Pinpoint the cell where the given text exists, returning its [X, Y] midpoint coordinate. 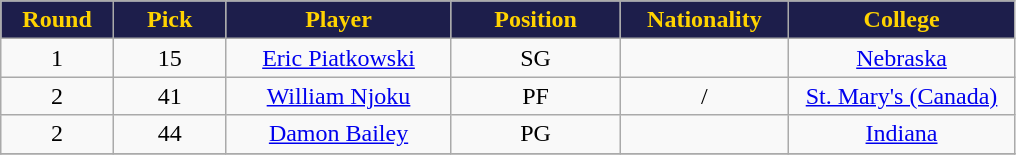
College [902, 20]
Player [338, 20]
SG [536, 58]
Pick [170, 20]
44 [170, 134]
41 [170, 96]
Damon Bailey [338, 134]
PF [536, 96]
St. Mary's (Canada) [902, 96]
Eric Piatkowski [338, 58]
/ [704, 96]
Round [58, 20]
Position [536, 20]
Indiana [902, 134]
1 [58, 58]
Nationality [704, 20]
PG [536, 134]
William Njoku [338, 96]
15 [170, 58]
Nebraska [902, 58]
